Output the [x, y] coordinate of the center of the cell containing the given text.  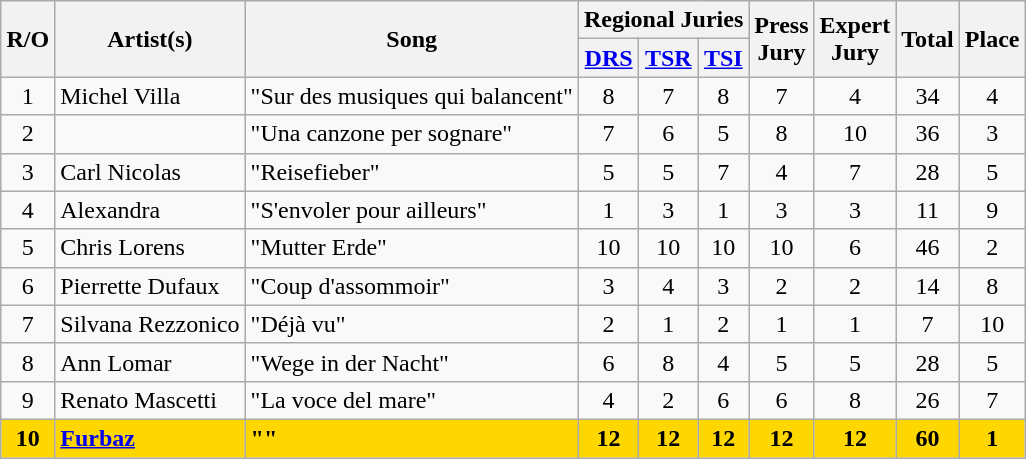
34 [928, 96]
Artist(s) [150, 39]
ExpertJury [855, 39]
Place [992, 39]
Chris Lorens [150, 248]
"La voce del mare" [412, 400]
Total [928, 39]
Alexandra [150, 210]
Regional Juries [663, 20]
"Wege in der Nacht" [412, 362]
Carl Nicolas [150, 172]
DRS [608, 58]
R/O [28, 39]
60 [928, 438]
"Mutter Erde" [412, 248]
Silvana Rezzonico [150, 324]
36 [928, 134]
"Reisefieber" [412, 172]
46 [928, 248]
Song [412, 39]
TSR [668, 58]
"Déjà vu" [412, 324]
Ann Lomar [150, 362]
PressJury [782, 39]
"Sur des musiques qui balancent" [412, 96]
"S'envoler pour ailleurs" [412, 210]
26 [928, 400]
14 [928, 286]
Michel Villa [150, 96]
Furbaz [150, 438]
"Coup d'assommoir" [412, 286]
Pierrette Dufaux [150, 286]
11 [928, 210]
"" [412, 438]
"Una canzone per sognare" [412, 134]
TSI [724, 58]
Renato Mascetti [150, 400]
